From the cell containing the given text, extract its center point as (X, Y) coordinate. 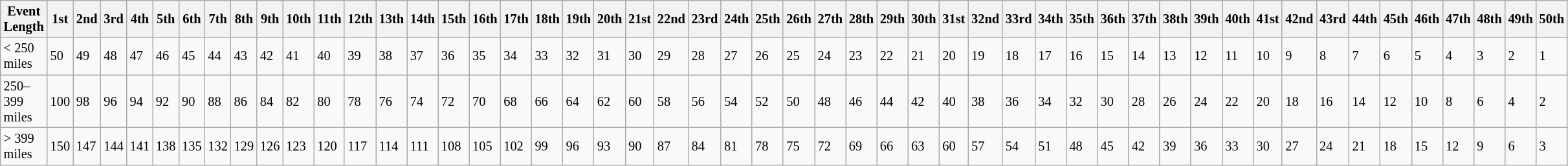
8th (244, 19)
23 (861, 56)
57 (985, 146)
37 (423, 56)
21st (639, 19)
86 (244, 101)
17 (1050, 56)
250–399 miles (24, 101)
58 (672, 101)
12th (360, 19)
49 (87, 56)
32nd (985, 19)
68 (516, 101)
102 (516, 146)
82 (298, 101)
62 (610, 101)
34th (1050, 19)
88 (217, 101)
51 (1050, 146)
98 (87, 101)
37th (1144, 19)
144 (114, 146)
87 (672, 146)
147 (87, 146)
41 (298, 56)
50th (1552, 19)
39th (1206, 19)
29 (672, 56)
70 (485, 101)
13 (1175, 56)
1 (1552, 56)
17th (516, 19)
7 (1365, 56)
11 (1237, 56)
26th (799, 19)
18th (547, 19)
132 (217, 146)
31st (954, 19)
111 (423, 146)
40th (1237, 19)
42nd (1299, 19)
117 (360, 146)
74 (423, 101)
6th (192, 19)
3rd (114, 19)
28th (861, 19)
47 (140, 56)
25th (767, 19)
64 (579, 101)
49th (1521, 19)
93 (610, 146)
1st (60, 19)
31 (610, 56)
75 (799, 146)
33rd (1019, 19)
Event Length (24, 19)
41st (1268, 19)
52 (767, 101)
29th (892, 19)
63 (923, 146)
80 (329, 101)
16th (485, 19)
4th (140, 19)
< 250 miles (24, 56)
135 (192, 146)
7th (217, 19)
76 (392, 101)
22nd (672, 19)
126 (270, 146)
35 (485, 56)
23rd (705, 19)
114 (392, 146)
27th (830, 19)
15th (454, 19)
19 (985, 56)
69 (861, 146)
105 (485, 146)
> 399 miles (24, 146)
5th (166, 19)
99 (547, 146)
38th (1175, 19)
44th (1365, 19)
24th (736, 19)
14th (423, 19)
30th (923, 19)
120 (329, 146)
43 (244, 56)
56 (705, 101)
92 (166, 101)
150 (60, 146)
100 (60, 101)
10th (298, 19)
25 (799, 56)
108 (454, 146)
47th (1458, 19)
43rd (1332, 19)
141 (140, 146)
36th (1113, 19)
2nd (87, 19)
138 (166, 146)
20th (610, 19)
13th (392, 19)
11th (329, 19)
19th (579, 19)
129 (244, 146)
123 (298, 146)
45th (1396, 19)
46th (1427, 19)
5 (1427, 56)
35th (1082, 19)
9th (270, 19)
94 (140, 101)
81 (736, 146)
48th (1489, 19)
